Determine the [x, y] coordinate at the center of the cell enclosing the given text.  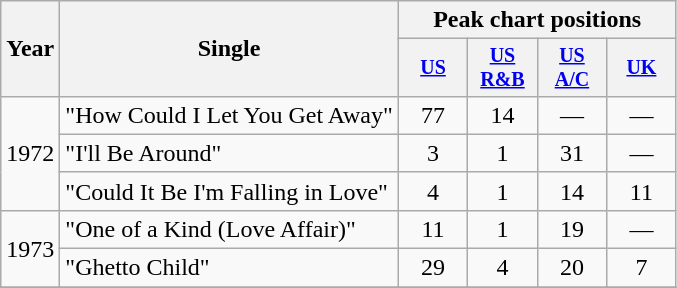
Peak chart positions [537, 20]
"Could It Be I'm Falling in Love" [229, 191]
29 [432, 268]
"I'll Be Around" [229, 153]
20 [572, 268]
3 [432, 153]
"Ghetto Child" [229, 268]
USA/C [572, 68]
1973 [30, 248]
Single [229, 49]
"How Could I Let You Get Away" [229, 115]
USR&B [502, 68]
19 [572, 229]
31 [572, 153]
US [432, 68]
7 [642, 268]
77 [432, 115]
UK [642, 68]
1972 [30, 153]
Year [30, 49]
"One of a Kind (Love Affair)" [229, 229]
